Extract the (X, Y) coordinate from the center of the cell holding the provided text.  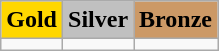
Silver (98, 20)
Bronze (176, 20)
Gold (32, 20)
